Determine the (x, y) coordinate at the center of the cell enclosing the given text.  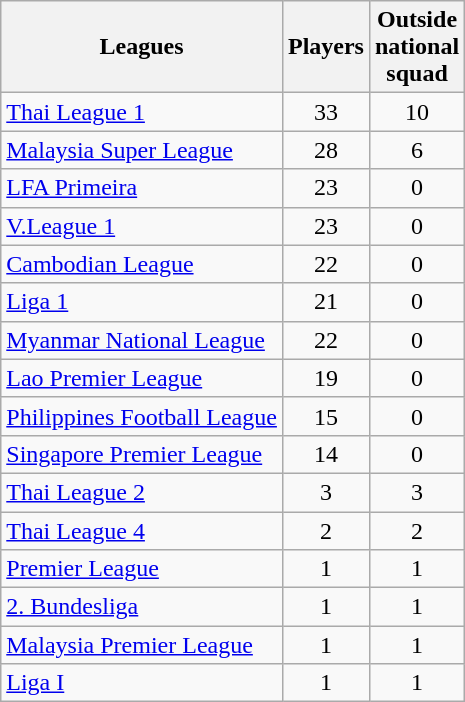
33 (326, 112)
Outsidenationalsquad (416, 47)
Premier League (142, 569)
Philippines Football League (142, 416)
Malaysia Super League (142, 150)
Myanmar National League (142, 340)
2. Bundesliga (142, 607)
Lao Premier League (142, 378)
14 (326, 454)
Thai League 1 (142, 112)
Singapore Premier League (142, 454)
Thai League 2 (142, 492)
Thai League 4 (142, 531)
V.League 1 (142, 226)
Malaysia Premier League (142, 645)
Liga 1 (142, 302)
10 (416, 112)
Liga I (142, 683)
15 (326, 416)
LFA Primeira (142, 188)
6 (416, 150)
19 (326, 378)
Cambodian League (142, 264)
28 (326, 150)
Leagues (142, 47)
21 (326, 302)
Players (326, 47)
